Pinpoint the cell where the given text exists, returning its [x, y] midpoint coordinate. 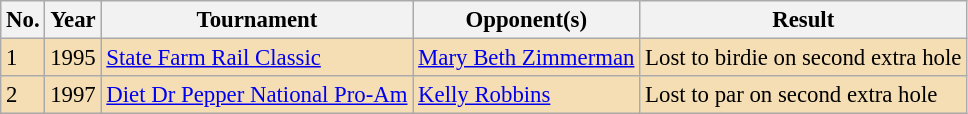
1995 [73, 58]
Year [73, 20]
Result [804, 20]
Mary Beth Zimmerman [526, 58]
1 [23, 58]
1997 [73, 95]
Diet Dr Pepper National Pro-Am [257, 95]
Opponent(s) [526, 20]
2 [23, 95]
Lost to birdie on second extra hole [804, 58]
No. [23, 20]
Kelly Robbins [526, 95]
Lost to par on second extra hole [804, 95]
Tournament [257, 20]
State Farm Rail Classic [257, 58]
